For the text-containing cell, return its midpoint in (X, Y) coordinate format. 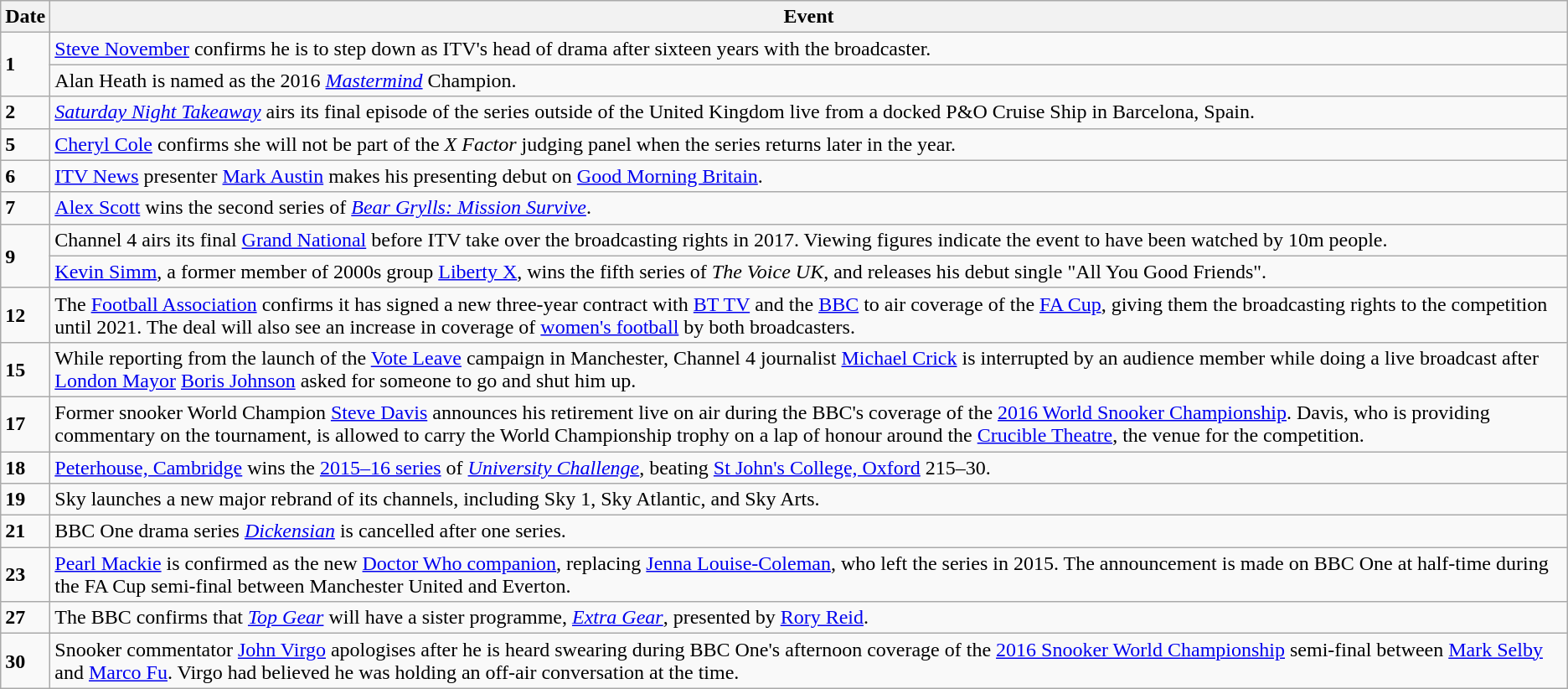
2 (25, 112)
30 (25, 661)
12 (25, 315)
ITV News presenter Mark Austin makes his presenting debut on Good Morning Britain. (809, 176)
7 (25, 208)
Peterhouse, Cambridge wins the 2015–16 series of University Challenge, beating St John's College, Oxford 215–30. (809, 467)
19 (25, 500)
Saturday Night Takeaway airs its final episode of the series outside of the United Kingdom live from a docked P&O Cruise Ship in Barcelona, Spain. (809, 112)
1 (25, 65)
Alex Scott wins the second series of Bear Grylls: Mission Survive. (809, 208)
Cheryl Cole confirms she will not be part of the X Factor judging panel when the series returns later in the year. (809, 144)
BBC One drama series Dickensian is cancelled after one series. (809, 531)
27 (25, 618)
Alan Heath is named as the 2016 Mastermind Champion. (809, 80)
21 (25, 531)
15 (25, 369)
The BBC confirms that Top Gear will have a sister programme, Extra Gear, presented by Rory Reid. (809, 618)
Sky launches a new major rebrand of its channels, including Sky 1, Sky Atlantic, and Sky Arts. (809, 500)
17 (25, 424)
5 (25, 144)
Date (25, 17)
23 (25, 575)
6 (25, 176)
Kevin Simm, a former member of 2000s group Liberty X, wins the fifth series of The Voice UK, and releases his debut single "All You Good Friends". (809, 272)
9 (25, 256)
Steve November confirms he is to step down as ITV's head of drama after sixteen years with the broadcaster. (809, 49)
Event (809, 17)
18 (25, 467)
